Detect which cell encompasses the target text, then output its (X, Y) center coordinate. 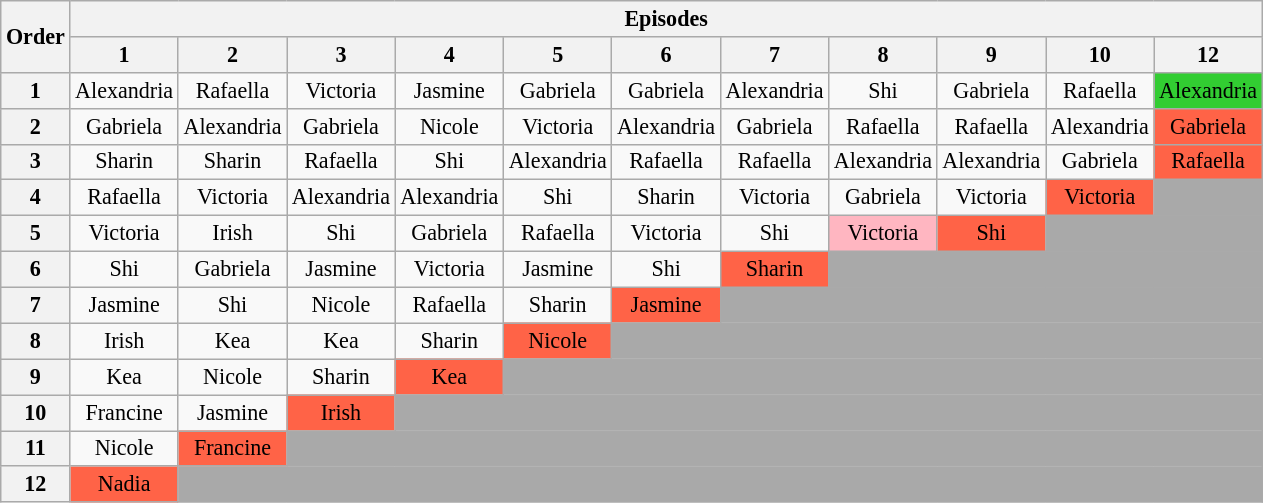
11 (36, 448)
Episodes (666, 18)
Order (36, 36)
Nadia (124, 484)
